Provide the [x, y] coordinate of the cell's center where the given text is located.  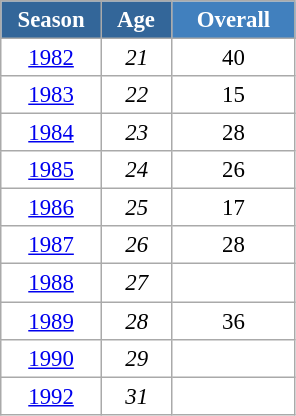
1985 [52, 170]
Overall [234, 20]
21 [136, 58]
22 [136, 95]
36 [234, 321]
1986 [52, 208]
29 [136, 358]
1982 [52, 58]
17 [234, 208]
25 [136, 208]
31 [136, 396]
23 [136, 133]
1987 [52, 245]
1989 [52, 321]
40 [234, 58]
15 [234, 95]
1984 [52, 133]
Age [136, 20]
1983 [52, 95]
27 [136, 283]
Season [52, 20]
1988 [52, 283]
24 [136, 170]
1992 [52, 396]
1990 [52, 358]
